Find where the given text appears and provide that cell's center as (X, Y) coordinate. 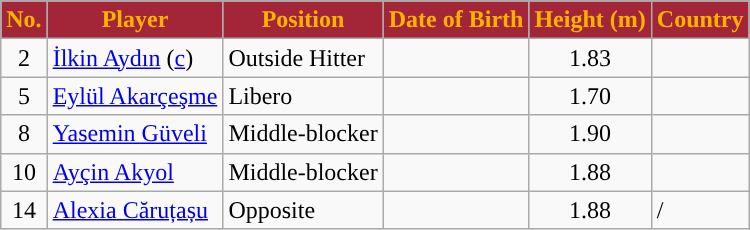
No. (24, 20)
Eylül Akarçeşme (135, 96)
Outside Hitter (303, 58)
Opposite (303, 210)
Ayçin Akyol (135, 172)
Yasemin Güveli (135, 134)
10 (24, 172)
1.70 (590, 96)
İlkin Aydın (c) (135, 58)
Alexia Căruțașu (135, 210)
Height (m) (590, 20)
Libero (303, 96)
8 (24, 134)
Position (303, 20)
1.83 (590, 58)
Date of Birth (456, 20)
5 (24, 96)
Player (135, 20)
2 (24, 58)
Country (700, 20)
1.90 (590, 134)
/ (700, 210)
14 (24, 210)
